Pinpoint the cell where the given text exists, returning its [x, y] midpoint coordinate. 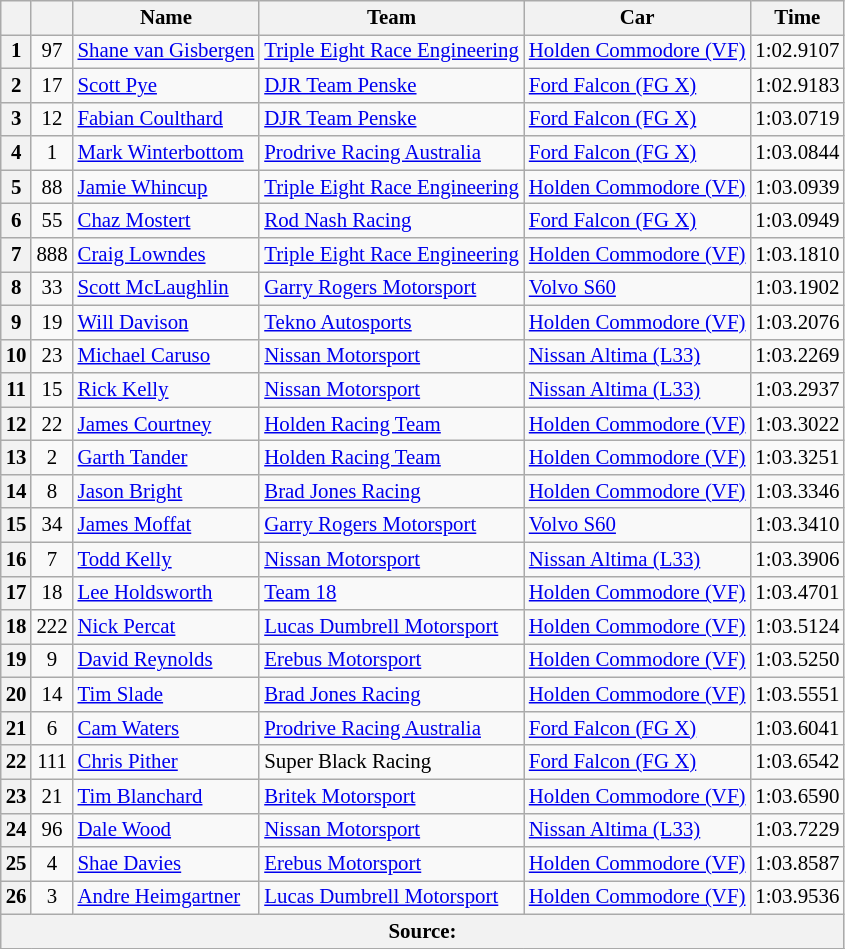
Team 18 [392, 593]
Team [392, 18]
97 [52, 51]
1:03.3022 [797, 424]
13 [16, 458]
1:03.2937 [797, 390]
Fabian Coulthard [166, 119]
10 [16, 356]
1:03.3410 [797, 525]
Chaz Mostert [166, 221]
Dale Wood [166, 830]
1:03.5124 [797, 627]
1:03.3906 [797, 559]
Rod Nash Racing [392, 221]
Michael Caruso [166, 356]
1:03.0939 [797, 187]
26 [16, 898]
Lee Holdsworth [166, 593]
1:03.4701 [797, 593]
1:03.9536 [797, 898]
5 [16, 187]
33 [52, 288]
Cam Waters [166, 728]
Super Black Racing [392, 762]
James Moffat [166, 525]
Time [797, 18]
Shane van Gisbergen [166, 51]
20 [16, 695]
1:03.6542 [797, 762]
34 [52, 525]
1:03.3346 [797, 491]
Todd Kelly [166, 559]
1:03.8587 [797, 864]
16 [16, 559]
Source: [423, 931]
Will Davison [166, 322]
25 [16, 864]
1:03.6041 [797, 728]
David Reynolds [166, 661]
1:03.1902 [797, 288]
1:02.9183 [797, 85]
1:03.1810 [797, 255]
Jason Bright [166, 491]
Tim Slade [166, 695]
1:03.3251 [797, 458]
1:02.9107 [797, 51]
Craig Lowndes [166, 255]
55 [52, 221]
1:03.7229 [797, 830]
96 [52, 830]
Britek Motorsport [392, 796]
1:03.0719 [797, 119]
1:03.0949 [797, 221]
Scott McLaughlin [166, 288]
1:03.5551 [797, 695]
1:03.2269 [797, 356]
Garth Tander [166, 458]
1:03.6590 [797, 796]
Rick Kelly [166, 390]
James Courtney [166, 424]
Mark Winterbottom [166, 153]
Chris Pither [166, 762]
1:03.0844 [797, 153]
1:03.2076 [797, 322]
Car [638, 18]
888 [52, 255]
1:03.5250 [797, 661]
Shae Davies [166, 864]
24 [16, 830]
Jamie Whincup [166, 187]
Andre Heimgartner [166, 898]
222 [52, 627]
Tekno Autosports [392, 322]
11 [16, 390]
111 [52, 762]
Name [166, 18]
Scott Pye [166, 85]
88 [52, 187]
Nick Percat [166, 627]
Tim Blanchard [166, 796]
